Search for the cell housing the specified text and yield its [X, Y] center coordinate. 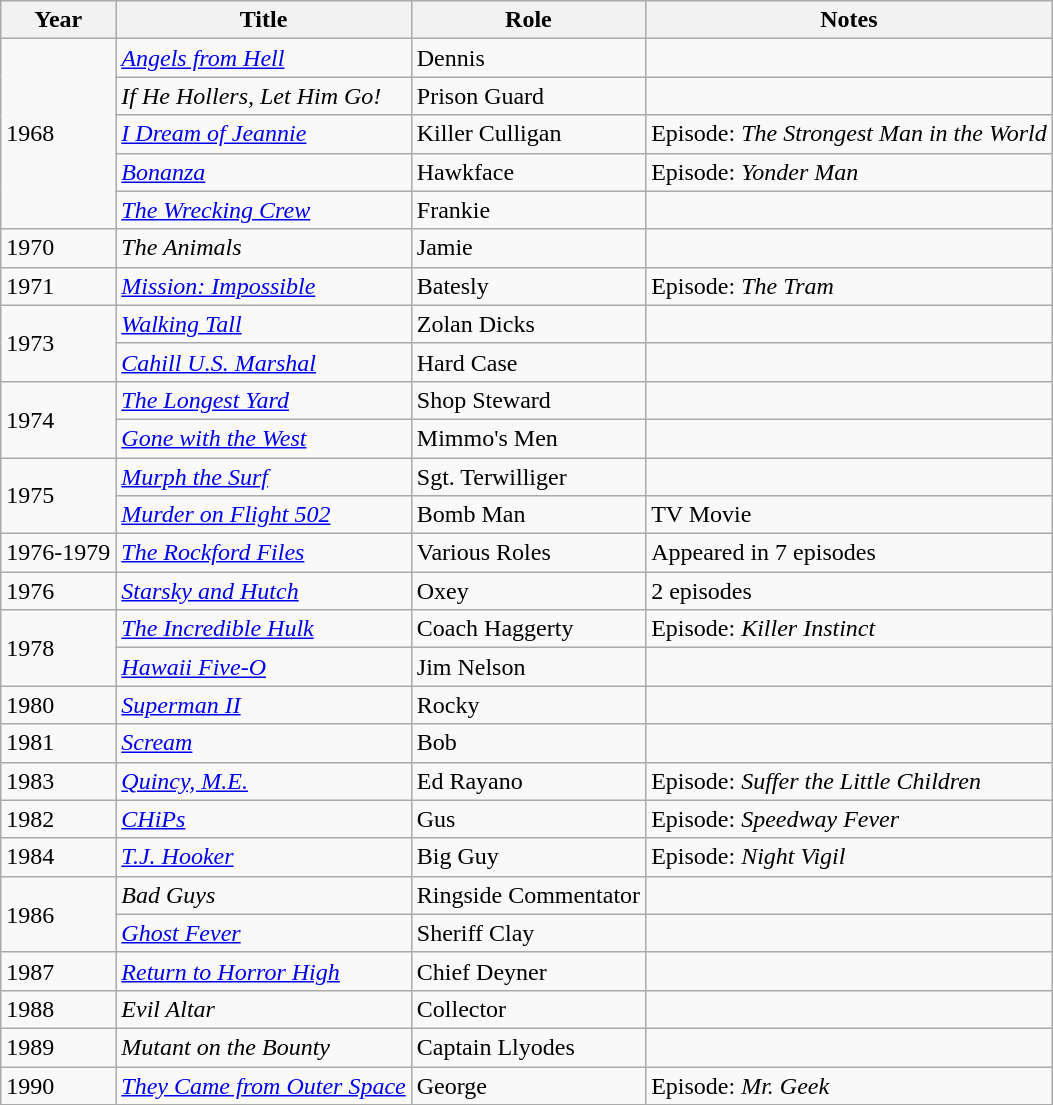
Chief Deyner [528, 971]
Hawkface [528, 172]
Killer Culligan [528, 134]
Episode: Speedway Fever [850, 819]
Frankie [528, 210]
Shop Steward [528, 400]
Sgt. Terwilliger [528, 477]
Bomb Man [528, 515]
1982 [58, 819]
Episode: Night Vigil [850, 857]
Episode: Suffer the Little Children [850, 781]
Episode: Mr. Geek [850, 1085]
Year [58, 20]
Quincy, M.E. [264, 781]
1984 [58, 857]
Episode: The Tram [850, 286]
Captain Llyodes [528, 1047]
Superman II [264, 705]
Ringside Commentator [528, 895]
1968 [58, 134]
Starsky and Hutch [264, 591]
1986 [58, 914]
Mission: Impossible [264, 286]
1970 [58, 248]
Collector [528, 1009]
Hawaii Five-O [264, 667]
Various Roles [528, 553]
Oxey [528, 591]
Appeared in 7 episodes [850, 553]
1981 [58, 743]
Angels from Hell [264, 58]
Scream [264, 743]
Episode: The Strongest Man in the World [850, 134]
1978 [58, 648]
Zolan Dicks [528, 324]
They Came from Outer Space [264, 1085]
Notes [850, 20]
Prison Guard [528, 96]
Episode: Yonder Man [850, 172]
Ghost Fever [264, 933]
1976 [58, 591]
The Rockford Files [264, 553]
The Longest Yard [264, 400]
Jim Nelson [528, 667]
1971 [58, 286]
1983 [58, 781]
Hard Case [528, 362]
Coach Haggerty [528, 629]
CHiPs [264, 819]
Cahill U.S. Marshal [264, 362]
1987 [58, 971]
1990 [58, 1085]
1980 [58, 705]
Batesly [528, 286]
Sheriff Clay [528, 933]
Big Guy [528, 857]
Rocky [528, 705]
The Incredible Hulk [264, 629]
The Animals [264, 248]
1988 [58, 1009]
Bad Guys [264, 895]
Murder on Flight 502 [264, 515]
Jamie [528, 248]
Gone with the West [264, 438]
Murph the Surf [264, 477]
Evil Altar [264, 1009]
Mimmo's Men [528, 438]
1975 [58, 496]
I Dream of Jeannie [264, 134]
1973 [58, 343]
Role [528, 20]
1974 [58, 419]
Title [264, 20]
1976-1979 [58, 553]
The Wrecking Crew [264, 210]
Walking Tall [264, 324]
Return to Horror High [264, 971]
Episode: Killer Instinct [850, 629]
If He Hollers, Let Him Go! [264, 96]
Dennis [528, 58]
Ed Rayano [528, 781]
Gus [528, 819]
George [528, 1085]
Bonanza [264, 172]
Mutant on the Bounty [264, 1047]
TV Movie [850, 515]
1989 [58, 1047]
Bob [528, 743]
2 episodes [850, 591]
T.J. Hooker [264, 857]
